Provide the (X, Y) coordinate of the cell's center where the given text is located.  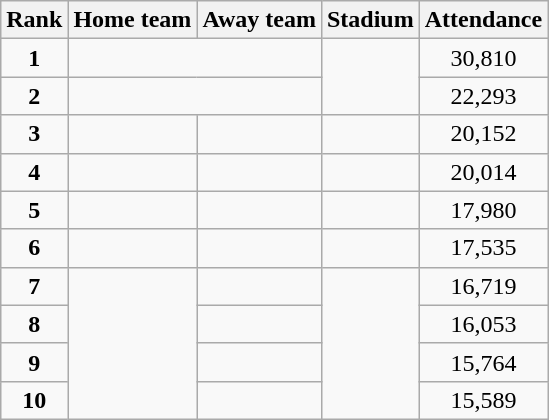
Home team (132, 20)
9 (34, 362)
Stadium (370, 20)
15,764 (483, 362)
1 (34, 58)
Rank (34, 20)
17,535 (483, 248)
16,053 (483, 324)
20,014 (483, 172)
6 (34, 248)
30,810 (483, 58)
8 (34, 324)
20,152 (483, 134)
22,293 (483, 96)
16,719 (483, 286)
Attendance (483, 20)
2 (34, 96)
5 (34, 210)
17,980 (483, 210)
15,589 (483, 400)
Away team (260, 20)
10 (34, 400)
4 (34, 172)
3 (34, 134)
7 (34, 286)
